Locate the cell with the specified text and output its (X, Y) center coordinate. 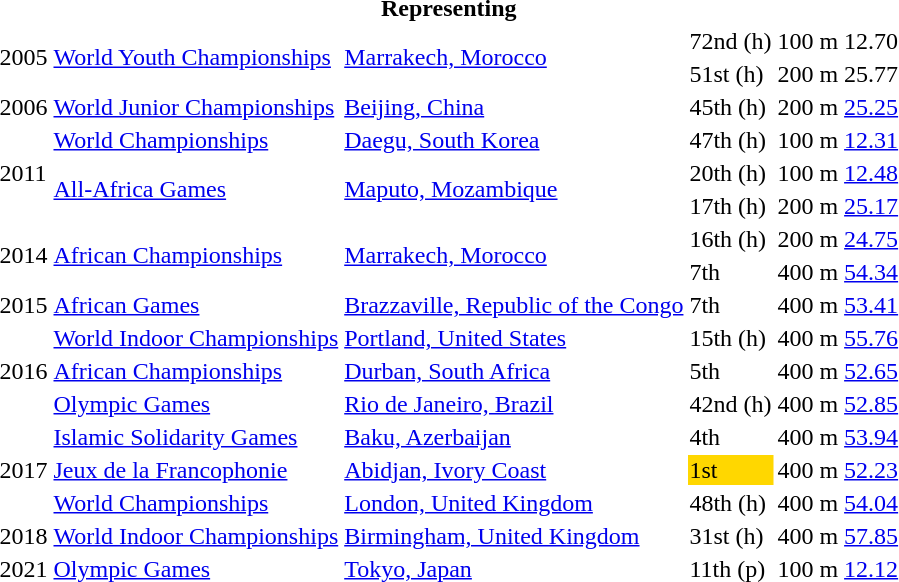
Daegu, South Korea (514, 140)
World Youth Championships (196, 58)
31st (h) (730, 536)
45th (h) (730, 107)
16th (h) (730, 239)
Abidjan, Ivory Coast (514, 470)
5th (730, 371)
51st (h) (730, 74)
Durban, South Africa (514, 371)
All-Africa Games (196, 190)
Portland, United States (514, 338)
47th (h) (730, 140)
Beijing, China (514, 107)
Jeux de la Francophonie (196, 470)
Birmingham, United Kingdom (514, 536)
London, United Kingdom (514, 503)
African Games (196, 305)
1st (730, 470)
17th (h) (730, 206)
Baku, Azerbaijan (514, 437)
Islamic Solidarity Games (196, 437)
15th (h) (730, 338)
4th (730, 437)
42nd (h) (730, 404)
72nd (h) (730, 41)
20th (h) (730, 173)
Maputo, Mozambique (514, 190)
48th (h) (730, 503)
Olympic Games (196, 404)
Brazzaville, Republic of the Congo (514, 305)
Rio de Janeiro, Brazil (514, 404)
World Junior Championships (196, 107)
